For the text-containing cell, return its midpoint in [x, y] coordinate format. 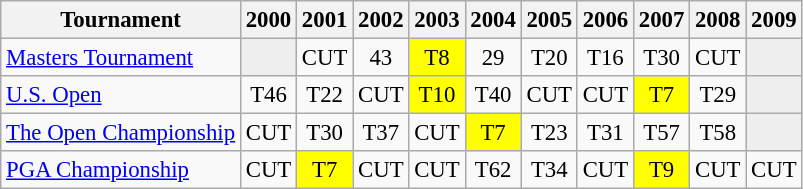
PGA Championship [121, 170]
2008 [718, 20]
2006 [605, 20]
2000 [268, 20]
Tournament [121, 20]
T29 [718, 95]
T10 [437, 95]
T37 [381, 133]
2002 [381, 20]
T62 [493, 170]
T8 [437, 58]
43 [381, 58]
T57 [661, 133]
T46 [268, 95]
T20 [549, 58]
2001 [325, 20]
2007 [661, 20]
T31 [605, 133]
29 [493, 58]
Masters Tournament [121, 58]
2009 [774, 20]
T23 [549, 133]
T16 [605, 58]
T9 [661, 170]
2005 [549, 20]
2003 [437, 20]
The Open Championship [121, 133]
T34 [549, 170]
T22 [325, 95]
T58 [718, 133]
2004 [493, 20]
U.S. Open [121, 95]
T40 [493, 95]
